Return (x, y) of the center of cell containing provided text 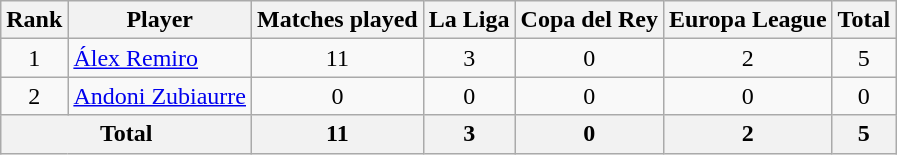
Álex Remiro (160, 58)
Rank (34, 20)
Copa del Rey (589, 20)
Andoni Zubiaurre (160, 96)
Player (160, 20)
1 (34, 58)
Matches played (338, 20)
La Liga (469, 20)
Europa League (748, 20)
